Identify which cell holds the provided text, then report its (x, y) central coordinate. 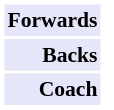
Backs (52, 55)
Coach (52, 90)
Forwards (52, 20)
